Return the (x, y) coordinate for the center point of the cell that contains the specified text.  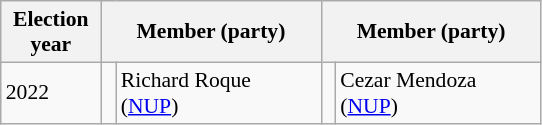
Electionyear (51, 32)
Richard Roque(NUP) (218, 92)
2022 (51, 92)
Cezar Mendoza(NUP) (438, 92)
